Detect which cell encompasses the target text, then output its (x, y) center coordinate. 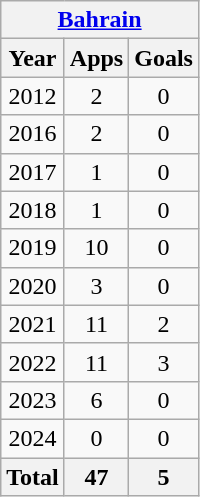
Goals (164, 58)
Apps (96, 58)
2018 (33, 210)
47 (96, 477)
10 (96, 248)
2023 (33, 400)
5 (164, 477)
2024 (33, 438)
Bahrain (100, 20)
Total (33, 477)
2020 (33, 286)
6 (96, 400)
2021 (33, 324)
2016 (33, 134)
2017 (33, 172)
2019 (33, 248)
2012 (33, 96)
2022 (33, 362)
Year (33, 58)
